For the text-containing cell, return its midpoint in (X, Y) coordinate format. 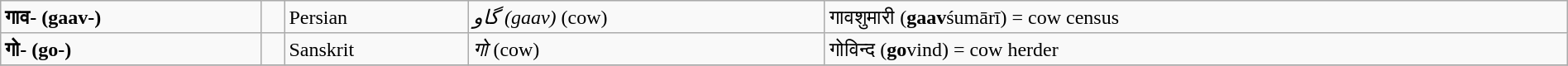
گاو (gaav) (cow) (647, 17)
गो- (go-) (131, 49)
Sanskrit (377, 49)
गावशुमारी (gaavśumārī) = cow census (1196, 17)
Persian (377, 17)
गोविन्द (govind) = cow herder (1196, 49)
गो (cow) (647, 49)
गाव- (gaav-) (131, 17)
